Output the (x, y) coordinate of the center of the cell containing the given text.  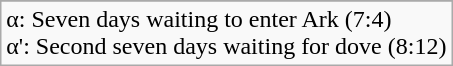
α: Seven days waiting to enter Ark (7:4)α': Second seven days waiting for dove (8:12) (226, 34)
